Return (X, Y) of the center of cell containing provided text 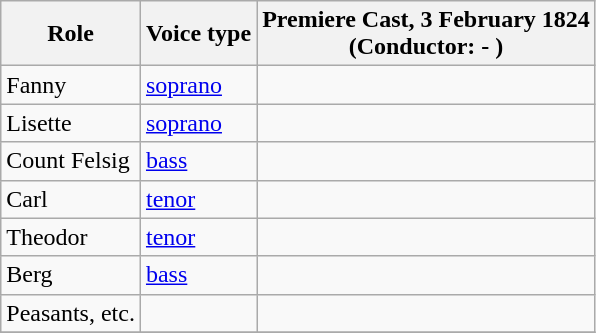
Count Felsig (71, 161)
Berg (71, 275)
Role (71, 34)
Lisette (71, 123)
Theodor (71, 237)
Voice type (198, 34)
Fanny (71, 85)
Premiere Cast, 3 February 1824(Conductor: - ) (426, 34)
Peasants, etc. (71, 313)
Carl (71, 199)
